Determine the (x, y) coordinate at the center of the cell enclosing the given text.  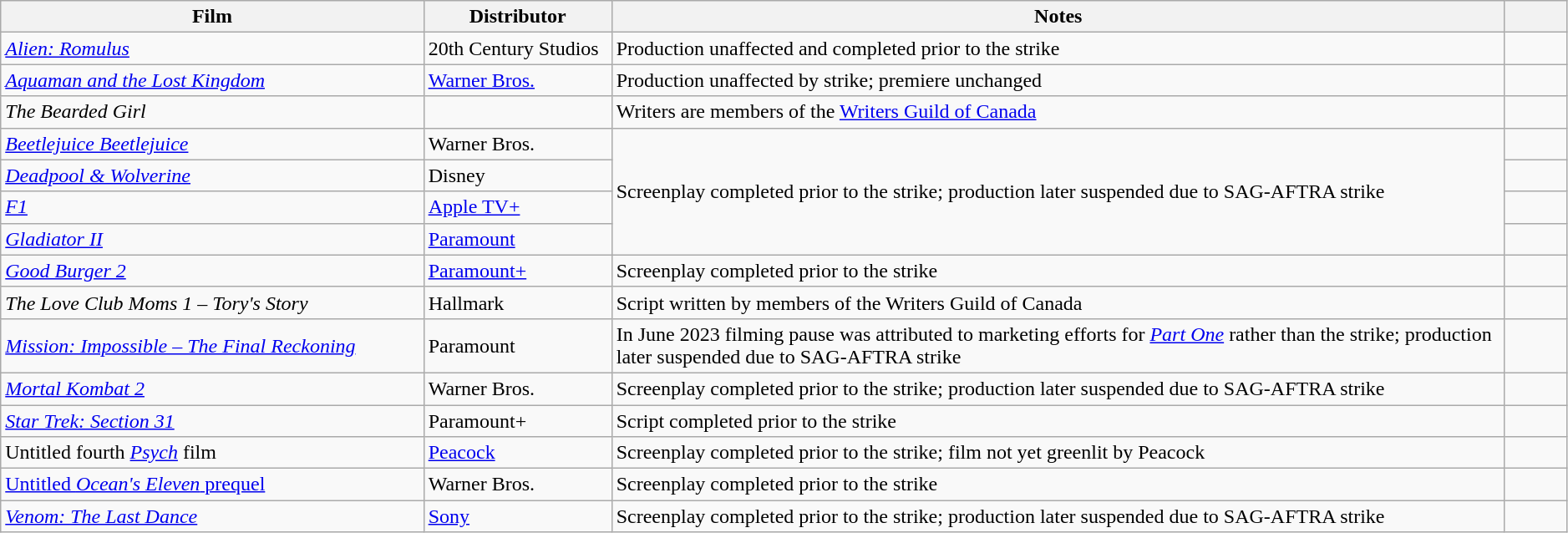
Writers are members of the Writers Guild of Canada (1058, 112)
Untitled fourth Psych film (212, 453)
Film (212, 17)
The Love Club Moms 1 – Tory's Story (212, 302)
Distributor (518, 17)
Alien: Romulus (212, 48)
Mission: Impossible – The Final Reckoning (212, 346)
Production unaffected by strike; premiere unchanged (1058, 80)
Hallmark (518, 302)
Script written by members of the Writers Guild of Canada (1058, 302)
F1 (212, 207)
Disney (518, 175)
Untitled Ocean's Eleven prequel (212, 485)
Apple TV+ (518, 207)
Star Trek: Section 31 (212, 420)
Good Burger 2 (212, 271)
Production unaffected and completed prior to the strike (1058, 48)
Venom: The Last Dance (212, 516)
Script completed prior to the strike (1058, 420)
Aquaman and the Lost Kingdom (212, 80)
Peacock (518, 453)
Beetlejuice Beetlejuice (212, 144)
Gladiator II (212, 239)
20th Century Studios (518, 48)
The Bearded Girl (212, 112)
Sony (518, 516)
Mortal Kombat 2 (212, 388)
Notes (1058, 17)
Screenplay completed prior to the strike; film not yet greenlit by Peacock (1058, 453)
Deadpool & Wolverine (212, 175)
